Extract the [X, Y] coordinate from the center of the cell holding the provided text.  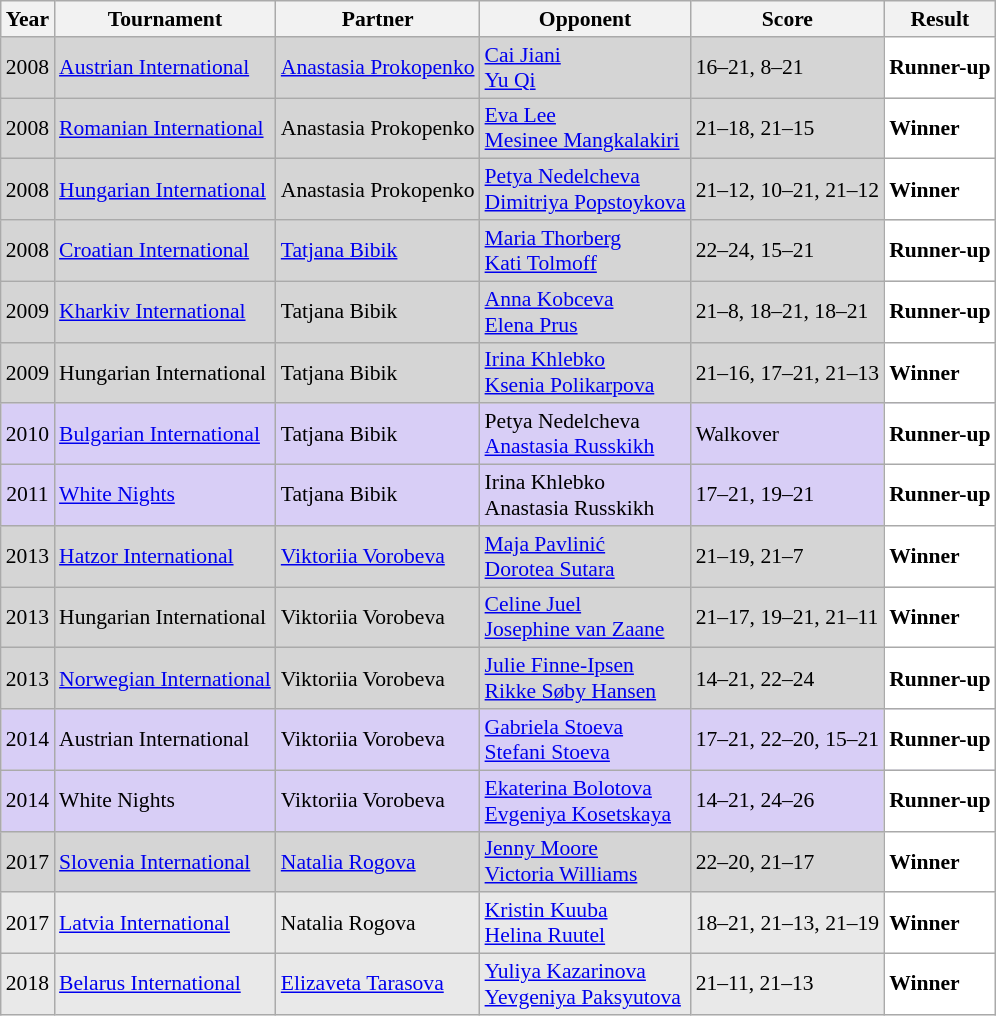
Norwegian International [165, 678]
21–8, 18–21, 18–21 [788, 312]
22–20, 21–17 [788, 862]
21–16, 17–21, 21–13 [788, 372]
16–21, 8–21 [788, 68]
21–12, 10–21, 21–12 [788, 190]
Result [940, 19]
21–19, 21–7 [788, 556]
Yuliya Kazarinova Yevgeniya Paksyutova [586, 984]
Irina Khlebko Ksenia Polikarpova [586, 372]
14–21, 22–24 [788, 678]
21–18, 21–15 [788, 128]
18–21, 21–13, 21–19 [788, 924]
14–21, 24–26 [788, 800]
Belarus International [165, 984]
Petya Nedelcheva Dimitriya Popstoykova [586, 190]
Maja Pavlinić Dorotea Sutara [586, 556]
Kristin Kuuba Helina Ruutel [586, 924]
Latvia International [165, 924]
Slovenia International [165, 862]
2011 [28, 496]
Croatian International [165, 250]
Maria Thorberg Kati Tolmoff [586, 250]
2018 [28, 984]
17–21, 22–20, 15–21 [788, 740]
Partner [378, 19]
Celine Juel Josephine van Zaane [586, 618]
Cai Jiani Yu Qi [586, 68]
Tournament [165, 19]
Irina Khlebko Anastasia Russkikh [586, 496]
Hatzor International [165, 556]
Kharkiv International [165, 312]
2010 [28, 434]
Gabriela Stoeva Stefani Stoeva [586, 740]
Anna Kobceva Elena Prus [586, 312]
Petya Nedelcheva Anastasia Russkikh [586, 434]
17–21, 19–21 [788, 496]
Eva Lee Mesinee Mangkalakiri [586, 128]
Walkover [788, 434]
Romanian International [165, 128]
Julie Finne-Ipsen Rikke Søby Hansen [586, 678]
Bulgarian International [165, 434]
Opponent [586, 19]
Year [28, 19]
22–24, 15–21 [788, 250]
Jenny Moore Victoria Williams [586, 862]
Elizaveta Tarasova [378, 984]
Ekaterina Bolotova Evgeniya Kosetskaya [586, 800]
Score [788, 19]
21–11, 21–13 [788, 984]
21–17, 19–21, 21–11 [788, 618]
